Provide the [X, Y] coordinate of the cell's center where the given text is located.  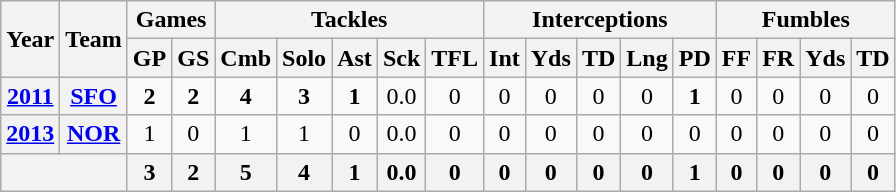
GS [194, 58]
Games [170, 20]
Interceptions [600, 20]
Cmb [246, 58]
TFL [455, 58]
SFO [94, 96]
Solo [304, 58]
Lng [647, 58]
Year [30, 39]
2011 [30, 96]
Tackles [350, 20]
GP [149, 58]
Int [505, 58]
FR [778, 58]
PD [694, 58]
FF [736, 58]
Ast [355, 58]
NOR [94, 134]
Fumbles [806, 20]
Sck [401, 58]
Team [94, 39]
2013 [30, 134]
5 [246, 172]
